Extract the [X, Y] coordinate from the center of the cell holding the provided text.  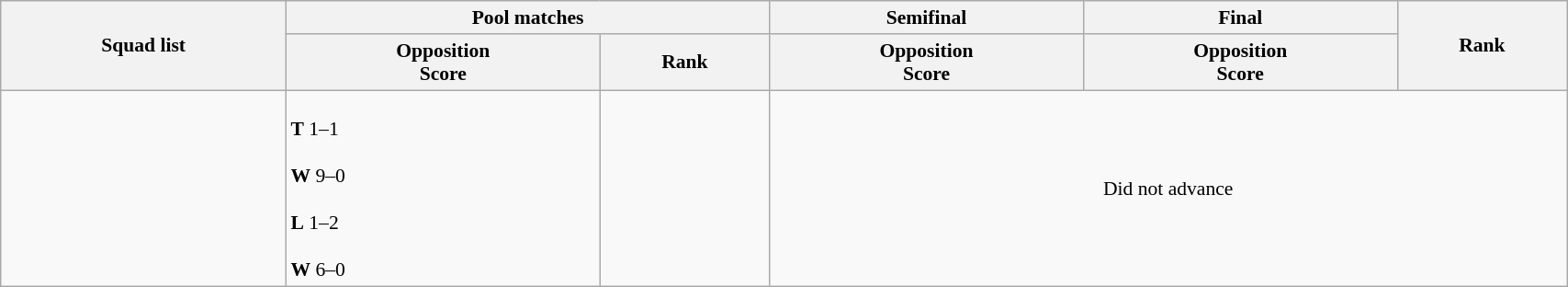
Semifinal [927, 17]
T 1–1W 9–0L 1–2W 6–0 [443, 189]
Squad list [143, 46]
Final [1240, 17]
Did not advance [1168, 189]
Pool matches [527, 17]
